Search for the cell housing the specified text and yield its (x, y) center coordinate. 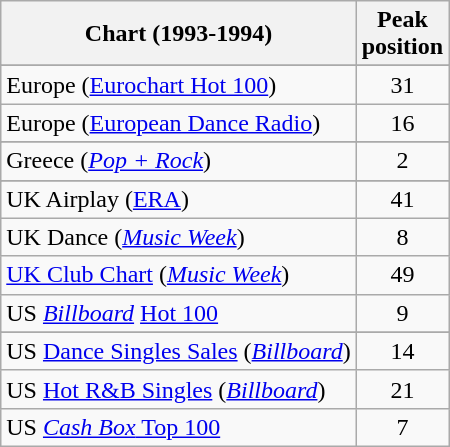
31 (402, 85)
Europe (Eurochart Hot 100) (178, 85)
21 (402, 389)
Europe (European Dance Radio) (178, 123)
14 (402, 351)
US Cash Box Top 100 (178, 427)
8 (402, 237)
Greece (Pop + Rock) (178, 161)
7 (402, 427)
US Hot R&B Singles (Billboard) (178, 389)
49 (402, 275)
Peakposition (402, 34)
2 (402, 161)
41 (402, 199)
16 (402, 123)
US Dance Singles Sales (Billboard) (178, 351)
9 (402, 313)
Chart (1993-1994) (178, 34)
UK Dance (Music Week) (178, 237)
UK Airplay (ERA) (178, 199)
UK Club Chart (Music Week) (178, 275)
US Billboard Hot 100 (178, 313)
